Scan for the cell matching the given text and deliver its (x, y) coordinate at center. 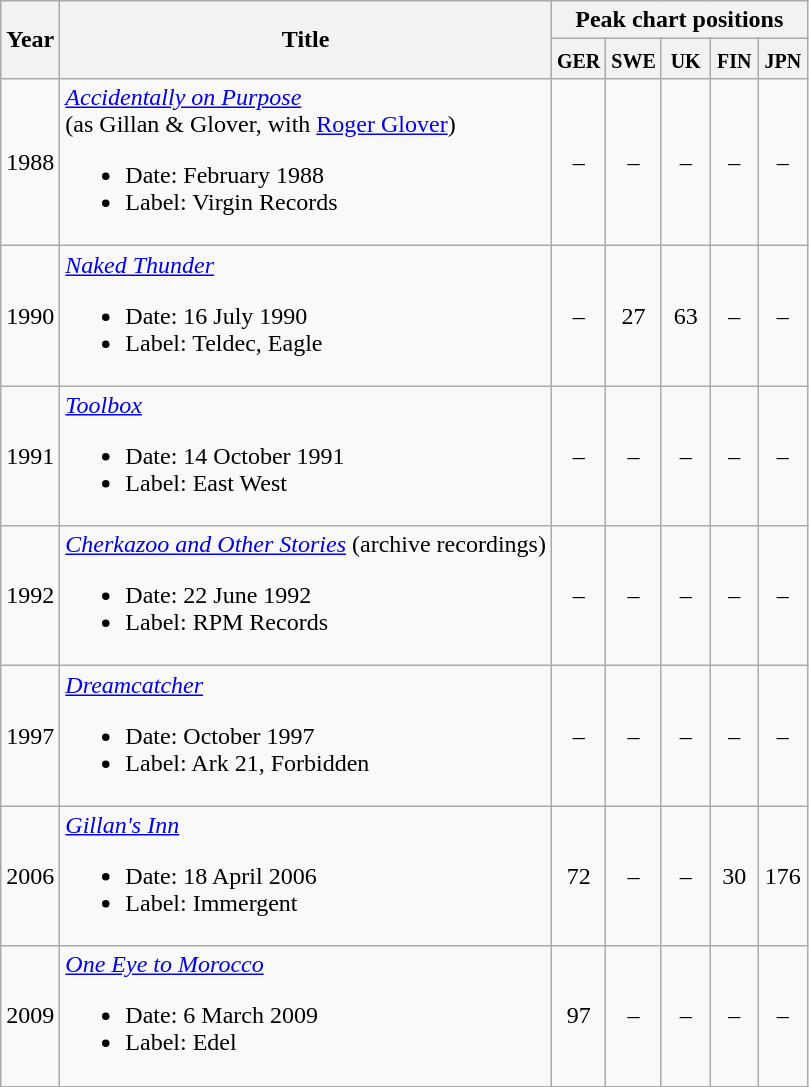
GER (578, 59)
ToolboxDate: 14 October 1991Label: East West (306, 456)
27 (634, 316)
Title (306, 40)
2006 (30, 876)
30 (734, 876)
1990 (30, 316)
Naked ThunderDate: 16 July 1990Label: Teldec, Eagle (306, 316)
Peak chart positions (679, 20)
1992 (30, 596)
2009 (30, 1016)
DreamcatcherDate: October 1997Label: Ark 21, Forbidden (306, 736)
63 (686, 316)
Accidentally on Purpose(as Gillan & Glover, with Roger Glover)Date: February 1988Label: Virgin Records (306, 162)
Year (30, 40)
176 (782, 876)
72 (578, 876)
Gillan's InnDate: 18 April 2006Label: Immergent (306, 876)
97 (578, 1016)
1991 (30, 456)
JPN (782, 59)
UK (686, 59)
Cherkazoo and Other Stories (archive recordings)Date: 22 June 1992Label: RPM Records (306, 596)
1988 (30, 162)
One Eye to MoroccoDate: 6 March 2009Label: Edel (306, 1016)
SWE (634, 59)
1997 (30, 736)
FIN (734, 59)
